Output the (X, Y) coordinate of the center of the cell containing the given text.  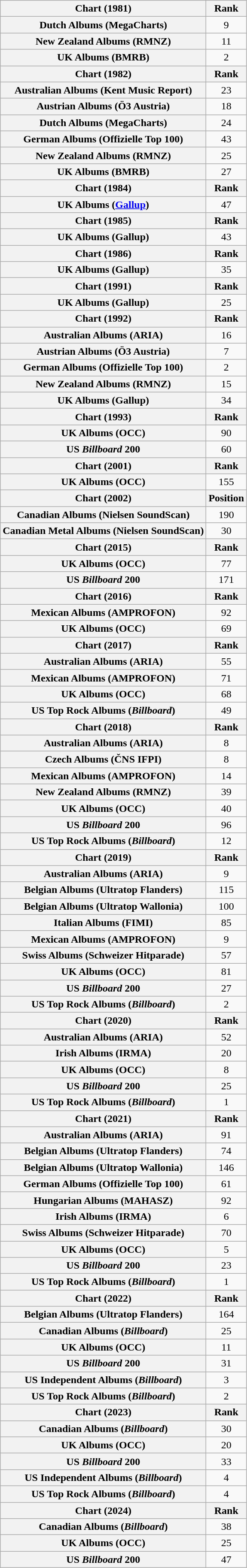
7 (226, 351)
Chart (1992) (103, 319)
Chart (1982) (103, 74)
Chart (2021) (103, 1119)
85 (226, 923)
190 (226, 515)
Chart (2022) (103, 1298)
60 (226, 449)
77 (226, 564)
14 (226, 776)
91 (226, 1135)
6 (226, 1216)
155 (226, 482)
Chart (2020) (103, 1021)
15 (226, 384)
Chart (1984) (103, 188)
71 (226, 678)
Czech Albums (ČNS IFPI) (103, 760)
68 (226, 694)
69 (226, 629)
31 (226, 1363)
96 (226, 825)
39 (226, 792)
52 (226, 1037)
74 (226, 1151)
Chart (1985) (103, 221)
Chart (2002) (103, 498)
3 (226, 1380)
55 (226, 661)
Chart (2019) (103, 857)
Chart (1991) (103, 286)
Chart (2016) (103, 596)
81 (226, 971)
38 (226, 1527)
Chart (2024) (103, 1510)
35 (226, 270)
12 (226, 841)
5 (226, 1249)
57 (226, 955)
70 (226, 1233)
16 (226, 335)
90 (226, 433)
Chart (2001) (103, 465)
Canadian Albums (Nielsen SoundScan) (103, 515)
33 (226, 1461)
Position (226, 498)
40 (226, 808)
34 (226, 400)
Chart (2017) (103, 645)
Chart (2015) (103, 547)
171 (226, 580)
24 (226, 123)
Chart (1981) (103, 9)
115 (226, 890)
164 (226, 1315)
Italian Albums (FIMI) (103, 923)
146 (226, 1167)
Chart (2018) (103, 727)
49 (226, 710)
18 (226, 106)
61 (226, 1184)
Chart (1986) (103, 253)
Australian Albums (Kent Music Report) (103, 90)
Canadian Metal Albums (Nielsen SoundScan) (103, 531)
Chart (2023) (103, 1412)
100 (226, 906)
Chart (1993) (103, 416)
Hungarian Albums (MAHASZ) (103, 1200)
